Determine the (x, y) coordinate at the center of the cell enclosing the given text.  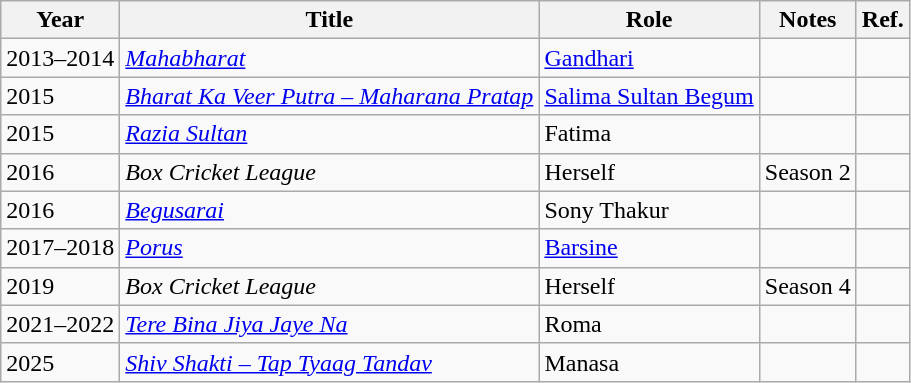
Ref. (882, 20)
Razia Sultan (330, 134)
2017–2018 (60, 248)
Role (649, 20)
Shiv Shakti – Tap Tyaag Tandav (330, 362)
Begusarai (330, 210)
Season 2 (808, 172)
Sony Thakur (649, 210)
Salima Sultan Begum (649, 96)
Barsine (649, 248)
Gandhari (649, 58)
Notes (808, 20)
Porus (330, 248)
Year (60, 20)
2013–2014 (60, 58)
2025 (60, 362)
Mahabharat (330, 58)
Season 4 (808, 286)
Bharat Ka Veer Putra – Maharana Pratap (330, 96)
2019 (60, 286)
Fatima (649, 134)
2021–2022 (60, 324)
Title (330, 20)
Tere Bina Jiya Jaye Na (330, 324)
Manasa (649, 362)
Roma (649, 324)
